Capture the cell that displays the provided text and extract its [X, Y] central coordinate. 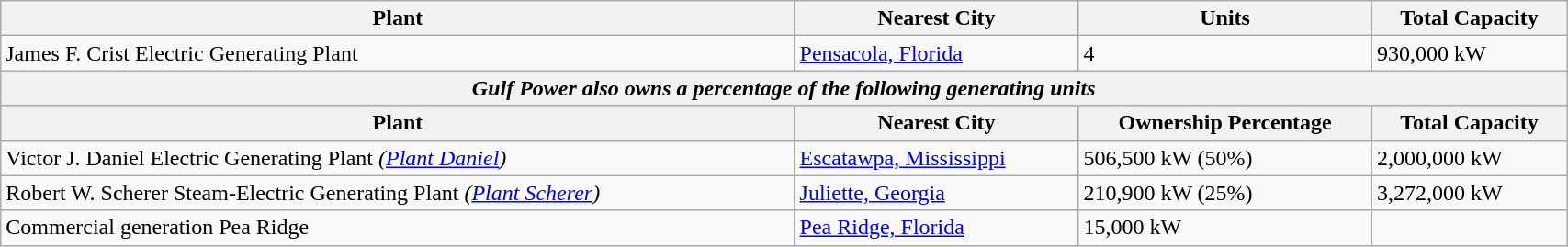
506,500 kW (50%) [1225, 158]
930,000 kW [1469, 53]
Escatawpa, Mississippi [937, 158]
3,272,000 kW [1469, 193]
Pensacola, Florida [937, 53]
4 [1225, 53]
Gulf Power also owns a percentage of the following generating units [784, 88]
Victor J. Daniel Electric Generating Plant (Plant Daniel) [398, 158]
Robert W. Scherer Steam-Electric Generating Plant (Plant Scherer) [398, 193]
Pea Ridge, Florida [937, 228]
2,000,000 kW [1469, 158]
Ownership Percentage [1225, 123]
James F. Crist Electric Generating Plant [398, 53]
Units [1225, 18]
Commercial generation Pea Ridge [398, 228]
Juliette, Georgia [937, 193]
210,900 kW (25%) [1225, 193]
15,000 kW [1225, 228]
